Locate the cell with the specified text and output its (x, y) center coordinate. 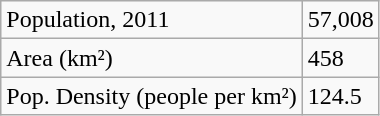
57,008 (340, 20)
Population, 2011 (152, 20)
124.5 (340, 96)
458 (340, 58)
Pop. Density (people per km²) (152, 96)
Area (km²) (152, 58)
